Scan for the cell matching the given text and deliver its (X, Y) coordinate at center. 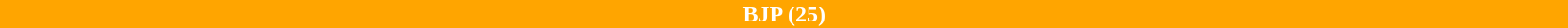
BJP (25) (784, 14)
